Provide the [X, Y] coordinate of the cell's center where the given text is located.  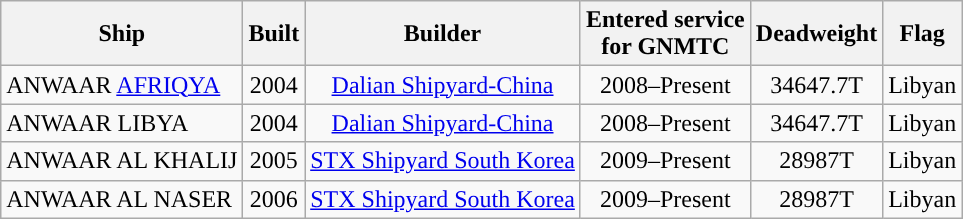
Ship [122, 34]
Builder [443, 34]
Entered service for GNMTC [665, 34]
ANWAAR LIBYA [122, 123]
2005 [274, 161]
ANWAAR AL KHALIJ [122, 161]
Deadweight [816, 34]
Built [274, 34]
2006 [274, 199]
ANWAAR AFRIQYA [122, 85]
Flag [922, 34]
ANWAAR AL NASER [122, 199]
